Detect which cell encompasses the target text, then output its [X, Y] center coordinate. 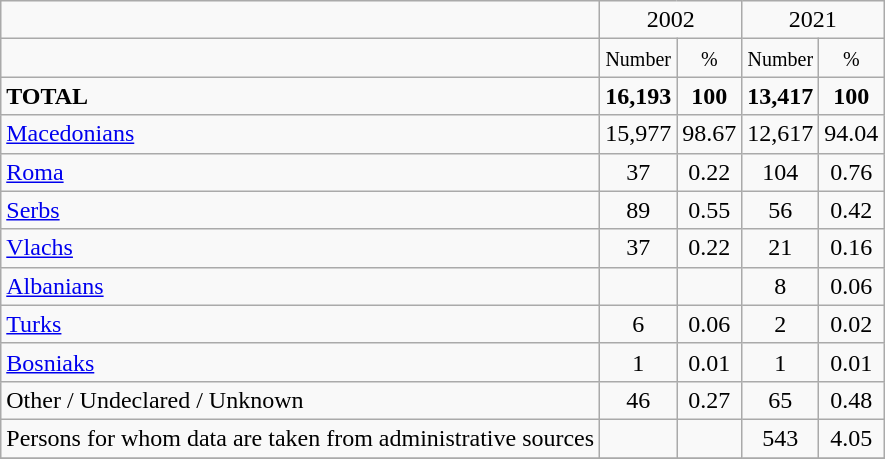
2021 [813, 20]
Vlachs [300, 248]
0.55 [710, 210]
98.67 [710, 134]
12,617 [780, 134]
46 [638, 400]
543 [780, 438]
0.76 [852, 172]
Serbs [300, 210]
2002 [671, 20]
Roma [300, 172]
13,417 [780, 96]
8 [780, 286]
15,977 [638, 134]
Turks [300, 324]
21 [780, 248]
Persons for whom data are taken from administrative sources [300, 438]
4.05 [852, 438]
Albanians [300, 286]
94.04 [852, 134]
0.02 [852, 324]
0.48 [852, 400]
56 [780, 210]
Macedonians [300, 134]
Bosniaks [300, 362]
0.16 [852, 248]
104 [780, 172]
89 [638, 210]
Other / Undeclared / Unknown [300, 400]
65 [780, 400]
0.42 [852, 210]
16,193 [638, 96]
6 [638, 324]
TOTAL [300, 96]
2 [780, 324]
0.27 [710, 400]
